Return the [X, Y] coordinate for the center point of the cell that contains the specified text.  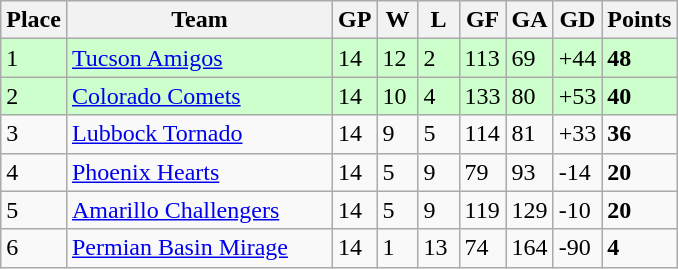
Phoenix Hearts [199, 172]
93 [530, 172]
114 [482, 134]
10 [398, 96]
Colorado Comets [199, 96]
119 [482, 210]
80 [530, 96]
+53 [578, 96]
-90 [578, 248]
79 [482, 172]
GD [578, 20]
113 [482, 58]
69 [530, 58]
13 [438, 248]
12 [398, 58]
Tucson Amigos [199, 58]
Amarillo Challengers [199, 210]
GP [355, 20]
+44 [578, 58]
Team [199, 20]
40 [640, 96]
164 [530, 248]
GF [482, 20]
133 [482, 96]
3 [34, 134]
81 [530, 134]
Permian Basin Mirage [199, 248]
6 [34, 248]
Place [34, 20]
-10 [578, 210]
Points [640, 20]
36 [640, 134]
74 [482, 248]
129 [530, 210]
GA [530, 20]
L [438, 20]
-14 [578, 172]
Lubbock Tornado [199, 134]
+33 [578, 134]
W [398, 20]
48 [640, 58]
